Scan for the cell matching the given text and deliver its [x, y] coordinate at center. 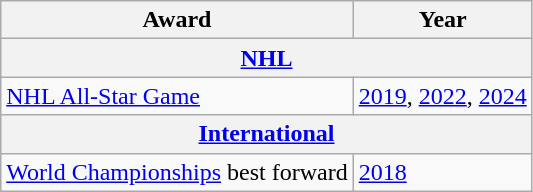
World Championships best forward [177, 172]
International [266, 134]
NHL [266, 58]
2018 [442, 172]
Award [177, 20]
Year [442, 20]
NHL All-Star Game [177, 96]
2019, 2022, 2024 [442, 96]
